Capture the cell that displays the provided text and extract its [X, Y] central coordinate. 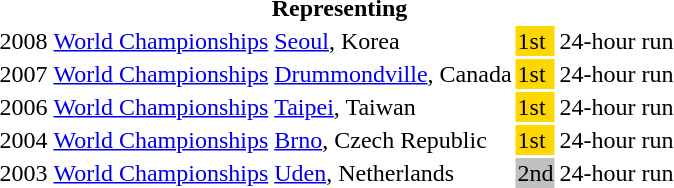
2nd [536, 173]
Taipei, Taiwan [393, 107]
Drummondville, Canada [393, 74]
Uden, Netherlands [393, 173]
Seoul, Korea [393, 41]
Brno, Czech Republic [393, 140]
